Scan for the cell matching the given text and deliver its [x, y] coordinate at center. 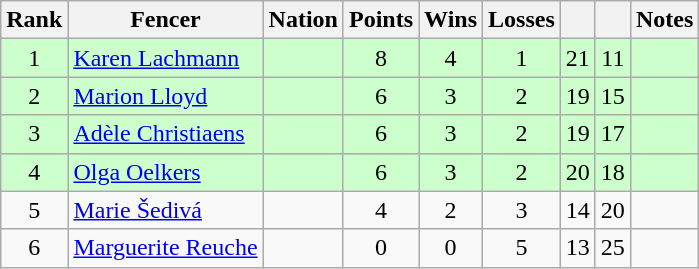
Olga Oelkers [166, 172]
Marie Šedivá [166, 210]
Notes [664, 20]
Losses [522, 20]
Adèle Christiaens [166, 134]
13 [578, 248]
Points [380, 20]
Rank [34, 20]
25 [612, 248]
Marguerite Reuche [166, 248]
15 [612, 96]
11 [612, 58]
21 [578, 58]
Karen Lachmann [166, 58]
14 [578, 210]
Nation [303, 20]
Marion Lloyd [166, 96]
17 [612, 134]
Wins [451, 20]
8 [380, 58]
18 [612, 172]
Fencer [166, 20]
